Detect which cell encompasses the target text, then output its [x, y] center coordinate. 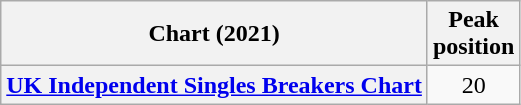
Peakposition [473, 34]
Chart (2021) [214, 34]
20 [473, 85]
UK Independent Singles Breakers Chart [214, 85]
